Return (x, y) of the center of cell containing provided text 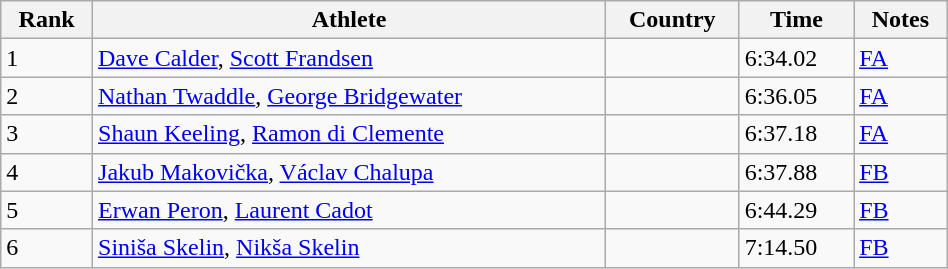
2 (47, 96)
Athlete (350, 20)
Jakub Makovička, Václav Chalupa (350, 172)
6:34.02 (796, 58)
Nathan Twaddle, George Bridgewater (350, 96)
3 (47, 134)
Rank (47, 20)
Siniša Skelin, Nikša Skelin (350, 248)
5 (47, 210)
Time (796, 20)
4 (47, 172)
6:37.88 (796, 172)
1 (47, 58)
7:14.50 (796, 248)
6:37.18 (796, 134)
Country (672, 20)
Erwan Peron, Laurent Cadot (350, 210)
6:36.05 (796, 96)
Dave Calder, Scott Frandsen (350, 58)
6:44.29 (796, 210)
Shaun Keeling, Ramon di Clemente (350, 134)
Notes (901, 20)
6 (47, 248)
